Detect which cell encompasses the target text, then output its (x, y) center coordinate. 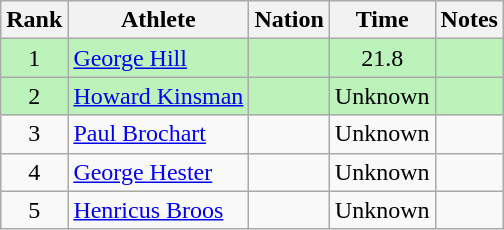
Nation (289, 20)
Paul Brochart (158, 134)
Henricus Broos (158, 210)
Notes (469, 20)
Howard Kinsman (158, 96)
Time (382, 20)
5 (34, 210)
2 (34, 96)
George Hill (158, 58)
21.8 (382, 58)
3 (34, 134)
4 (34, 172)
Rank (34, 20)
Athlete (158, 20)
1 (34, 58)
George Hester (158, 172)
